Return the [x, y] coordinate for the center point of the cell that contains the specified text.  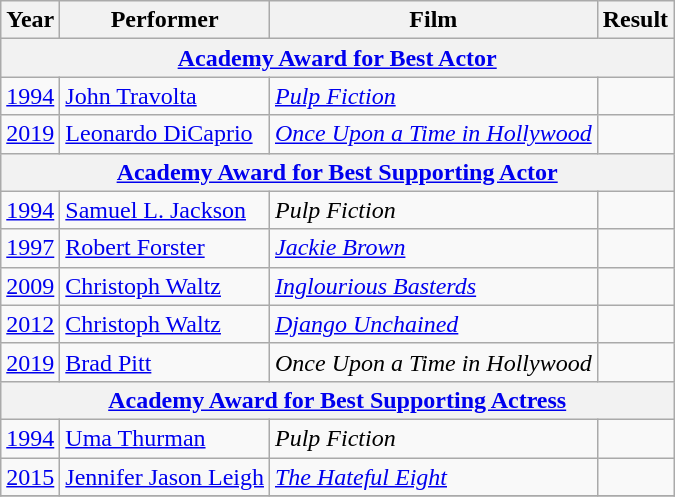
Leonardo DiCaprio [165, 134]
Jackie Brown [433, 248]
Performer [165, 20]
John Travolta [165, 96]
Samuel L. Jackson [165, 210]
1997 [30, 248]
Jennifer Jason Leigh [165, 477]
Academy Award for Best Supporting Actress [338, 400]
Inglourious Basterds [433, 286]
Result [635, 20]
Django Unchained [433, 324]
Brad Pitt [165, 362]
The Hateful Eight [433, 477]
Academy Award for Best Actor [338, 58]
Uma Thurman [165, 438]
Robert Forster [165, 248]
Academy Award for Best Supporting Actor [338, 172]
Film [433, 20]
2012 [30, 324]
Year [30, 20]
2015 [30, 477]
2009 [30, 286]
